From the cell containing the given text, extract its center point as [X, Y] coordinate. 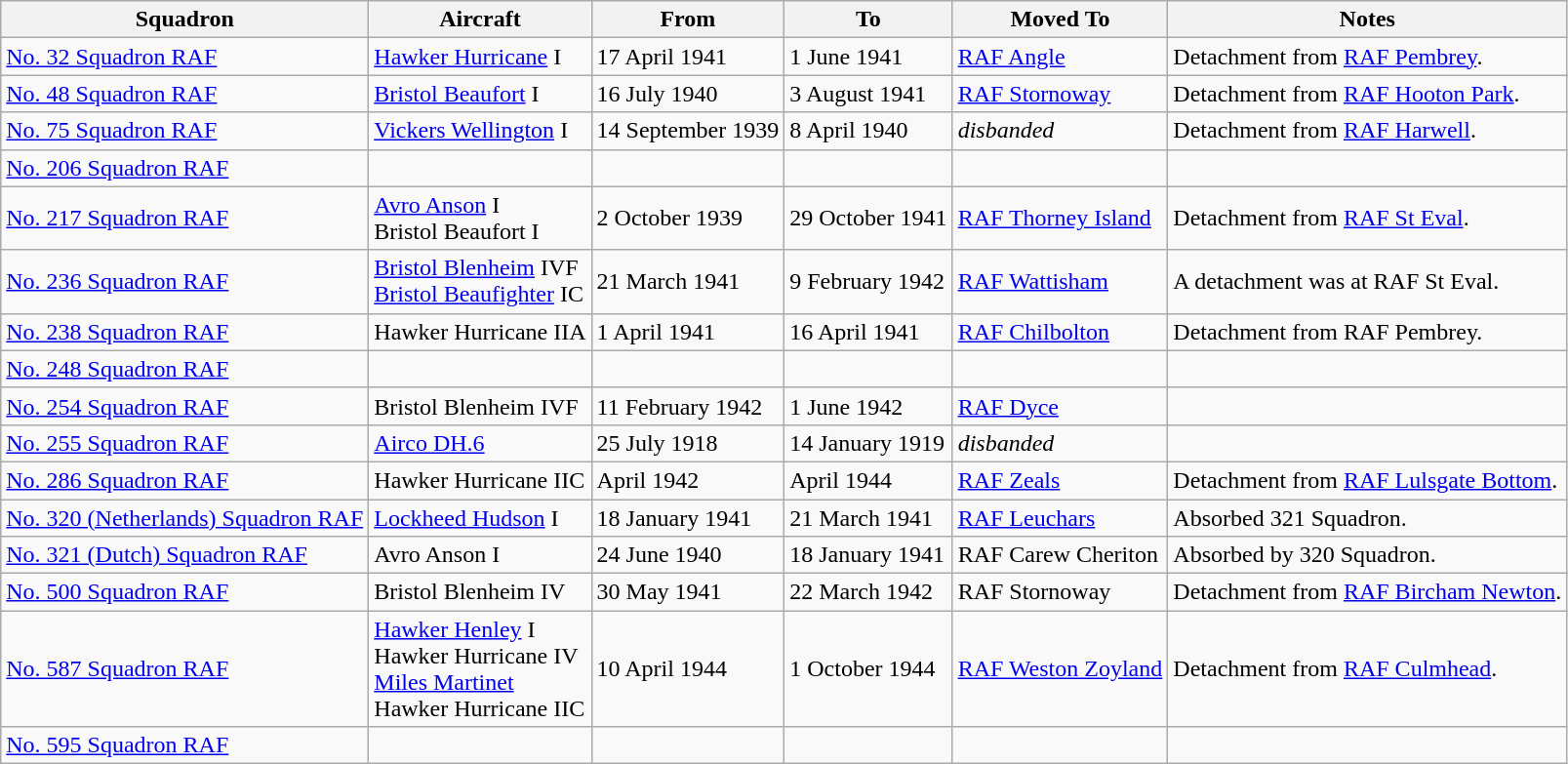
Hawker Hurricane IIC [480, 480]
8 April 1940 [868, 131]
RAF Wattisham [1060, 281]
From [688, 20]
Aircraft [480, 20]
April 1942 [688, 480]
1 April 1941 [688, 332]
No. 236 Squadron RAF [185, 281]
No. 286 Squadron RAF [185, 480]
RAF Dyce [1060, 406]
RAF Zeals [1060, 480]
22 March 1942 [868, 592]
2 October 1939 [688, 219]
No. 238 Squadron RAF [185, 332]
10 April 1944 [688, 669]
Absorbed 321 Squadron. [1368, 518]
Bristol Blenheim IVF [480, 406]
Lockheed Hudson I [480, 518]
30 May 1941 [688, 592]
No. 217 Squadron RAF [185, 219]
1 June 1942 [868, 406]
17 April 1941 [688, 57]
Avro Anson IBristol Beaufort I [480, 219]
No. 320 (Netherlands) Squadron RAF [185, 518]
No. 587 Squadron RAF [185, 669]
Airco DH.6 [480, 443]
RAF Weston Zoyland [1060, 669]
Detachment from RAF Harwell. [1368, 131]
11 February 1942 [688, 406]
RAF Angle [1060, 57]
Bristol Blenheim IVFBristol Beaufighter IC [480, 281]
No. 206 Squadron RAF [185, 168]
14 September 1939 [688, 131]
No. 254 Squadron RAF [185, 406]
Avro Anson I [480, 555]
Hawker Hurricane IIA [480, 332]
Detachment from RAF Culmhead. [1368, 669]
No. 255 Squadron RAF [185, 443]
RAF Carew Cheriton [1060, 555]
No. 75 Squadron RAF [185, 131]
RAF Leuchars [1060, 518]
24 June 1940 [688, 555]
No. 595 Squadron RAF [185, 745]
Notes [1368, 20]
29 October 1941 [868, 219]
Detachment from RAF Bircham Newton. [1368, 592]
RAF Thorney Island [1060, 219]
No. 48 Squadron RAF [185, 94]
No. 32 Squadron RAF [185, 57]
16 July 1940 [688, 94]
No. 248 Squadron RAF [185, 369]
1 October 1944 [868, 669]
RAF Chilbolton [1060, 332]
Detachment from RAF Hooton Park. [1368, 94]
3 August 1941 [868, 94]
Hawker Hurricane I [480, 57]
Bristol Blenheim IV [480, 592]
Hawker Henley IHawker Hurricane IVMiles MartinetHawker Hurricane IIC [480, 669]
No. 500 Squadron RAF [185, 592]
25 July 1918 [688, 443]
Bristol Beaufort I [480, 94]
Detachment from RAF Lulsgate Bottom. [1368, 480]
To [868, 20]
Squadron [185, 20]
1 June 1941 [868, 57]
Detachment from RAF St Eval. [1368, 219]
No. 321 (Dutch) Squadron RAF [185, 555]
16 April 1941 [868, 332]
Absorbed by 320 Squadron. [1368, 555]
Moved To [1060, 20]
14 January 1919 [868, 443]
A detachment was at RAF St Eval. [1368, 281]
Vickers Wellington I [480, 131]
April 1944 [868, 480]
9 February 1942 [868, 281]
